Provide the (x, y) coordinate of the cell's center where the given text is located.  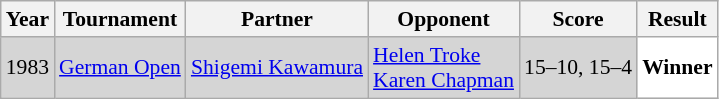
Opponent (444, 19)
Result (678, 19)
Helen Troke Karen Chapman (444, 68)
15–10, 15–4 (578, 68)
Partner (277, 19)
Score (578, 19)
Winner (678, 68)
Tournament (120, 19)
1983 (28, 68)
German Open (120, 68)
Shigemi Kawamura (277, 68)
Year (28, 19)
